Search for the cell housing the specified text and yield its [x, y] center coordinate. 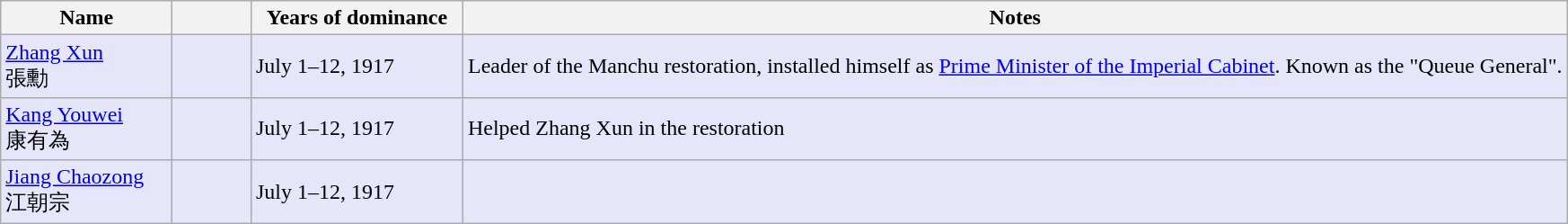
Jiang Chaozong江朝宗 [86, 192]
Helped Zhang Xun in the restoration [1015, 129]
Leader of the Manchu restoration, installed himself as Prime Minister of the Imperial Cabinet. Known as the "Queue General". [1015, 67]
Notes [1015, 18]
Years of dominance [357, 18]
Zhang Xun張勳 [86, 67]
Kang Youwei康有為 [86, 129]
Name [86, 18]
